Locate the cell with the specified text and output its [x, y] center coordinate. 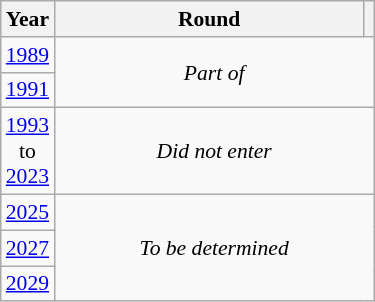
2029 [28, 284]
To be determined [214, 248]
2025 [28, 213]
Part of [214, 72]
Year [28, 19]
Round [209, 19]
1991 [28, 90]
Did not enter [214, 152]
1989 [28, 55]
2027 [28, 248]
1993to2023 [28, 152]
